Scan for the cell matching the given text and deliver its [X, Y] coordinate at center. 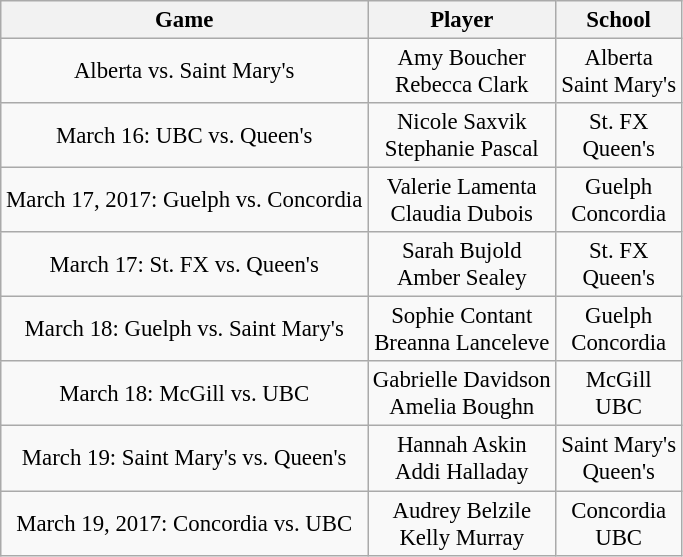
AlbertaSaint Mary's [618, 72]
Alberta vs. Saint Mary's [184, 72]
Amy BoucherRebecca Clark [462, 72]
Game [184, 20]
Nicole SaxvikStephanie Pascal [462, 136]
Sophie ContantBreanna Lanceleve [462, 330]
March 19, 2017: Concordia vs. UBC [184, 524]
March 17, 2017: Guelph vs. Concordia [184, 200]
March 18: McGill vs. UBC [184, 394]
Hannah AskinAddi Halladay [462, 458]
ConcordiaUBC [618, 524]
March 17: St. FX vs. Queen's [184, 264]
McGillUBC [618, 394]
Audrey Belzile Kelly Murray [462, 524]
March 16: UBC vs. Queen's [184, 136]
Valerie LamentaClaudia Dubois [462, 200]
Saint Mary'sQueen's [618, 458]
Sarah BujoldAmber Sealey [462, 264]
Gabrielle Davidson Amelia Boughn [462, 394]
School [618, 20]
March 19: Saint Mary's vs. Queen's [184, 458]
March 18: Guelph vs. Saint Mary's [184, 330]
Player [462, 20]
